Identify which cell holds the provided text, then report its (x, y) central coordinate. 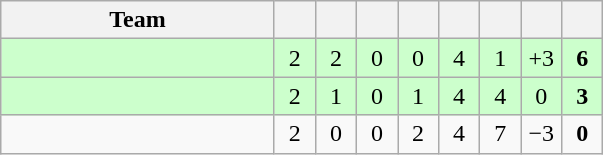
Team (138, 20)
−3 (542, 134)
+3 (542, 58)
6 (582, 58)
3 (582, 96)
7 (500, 134)
